Provide the (x, y) coordinate of the cell's center where the given text is located.  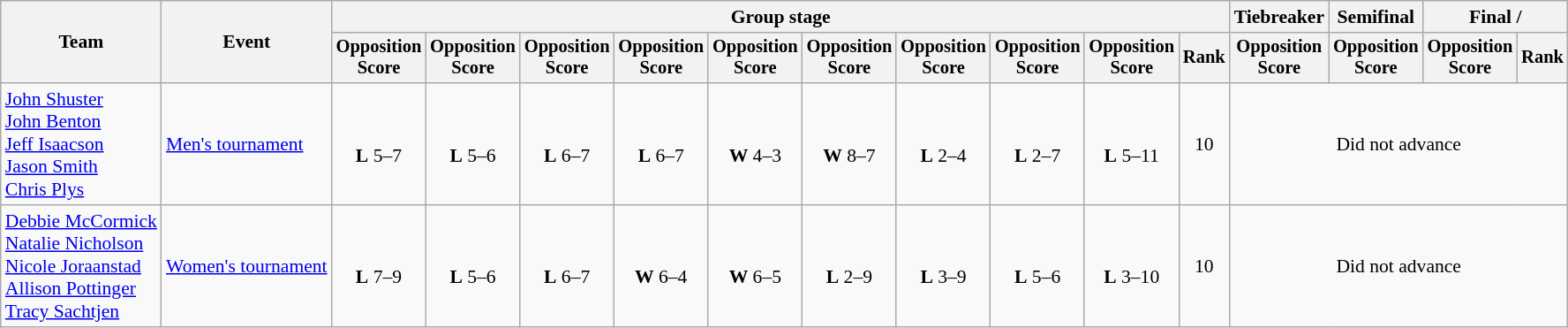
John ShusterJohn BentonJeff IsaacsonJason SmithChris Plys (81, 144)
L 2–7 (1038, 144)
Tiebreaker (1279, 17)
W 6–5 (756, 266)
Men's tournament (247, 144)
Semifinal (1376, 17)
L 5–7 (380, 144)
Team (81, 42)
L 7–9 (380, 266)
L 5–11 (1132, 144)
Final / (1496, 17)
W 8–7 (849, 144)
W 4–3 (756, 144)
Women's tournament (247, 266)
Debbie McCormickNatalie NicholsonNicole JoraanstadAllison PottingerTracy Sachtjen (81, 266)
L 2–9 (849, 266)
L 2–4 (943, 144)
Event (247, 42)
L 3–10 (1132, 266)
L 3–9 (943, 266)
Group stage (780, 17)
W 6–4 (660, 266)
